Return the [x, y] coordinate for the center point of the cell that contains the specified text.  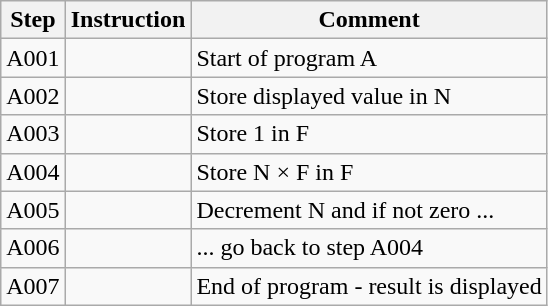
A006 [33, 248]
A004 [33, 172]
Instruction [128, 20]
A001 [33, 58]
Store 1 in F [369, 134]
Store displayed value in N [369, 96]
Start of program A [369, 58]
Step [33, 20]
Decrement N and if not zero ... [369, 210]
A005 [33, 210]
A007 [33, 286]
A003 [33, 134]
... go back to step A004 [369, 248]
A002 [33, 96]
Store N × F in F [369, 172]
Comment [369, 20]
End of program - result is displayed [369, 286]
